For the text-containing cell, return its midpoint in [X, Y] coordinate format. 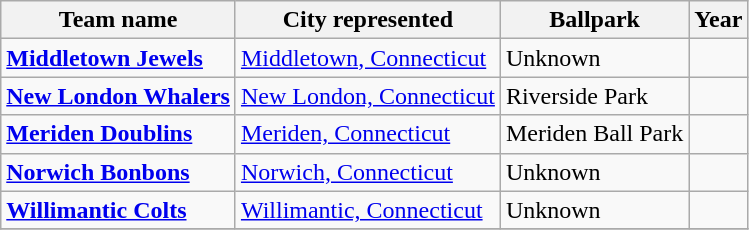
Norwich, Connecticut [368, 172]
Meriden Ball Park [594, 134]
Middletown Jewels [118, 58]
Willimantic, Connecticut [368, 210]
Willimantic Colts [118, 210]
Team name [118, 20]
Meriden, Connecticut [368, 134]
Meriden Doublins [118, 134]
New London Whalers [118, 96]
Year [718, 20]
Riverside Park [594, 96]
New London, Connecticut [368, 96]
Middletown, Connecticut [368, 58]
City represented [368, 20]
Norwich Bonbons [118, 172]
Ballpark [594, 20]
